Provide the [X, Y] coordinate of the cell's center where the given text is located.  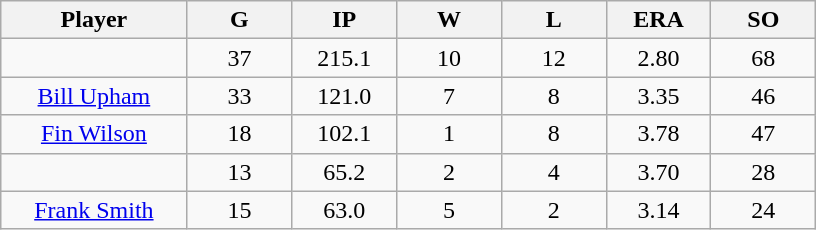
47 [764, 134]
3.35 [658, 96]
2.80 [658, 58]
102.1 [344, 134]
5 [450, 210]
Player [94, 20]
3.70 [658, 172]
13 [240, 172]
3.14 [658, 210]
4 [554, 172]
G [240, 20]
Fin Wilson [94, 134]
15 [240, 210]
L [554, 20]
18 [240, 134]
63.0 [344, 210]
W [450, 20]
SO [764, 20]
215.1 [344, 58]
12 [554, 58]
10 [450, 58]
121.0 [344, 96]
65.2 [344, 172]
28 [764, 172]
Bill Upham [94, 96]
37 [240, 58]
33 [240, 96]
68 [764, 58]
7 [450, 96]
ERA [658, 20]
46 [764, 96]
24 [764, 210]
1 [450, 134]
Frank Smith [94, 210]
3.78 [658, 134]
IP [344, 20]
